From the cell containing the given text, extract its center point as [X, Y] coordinate. 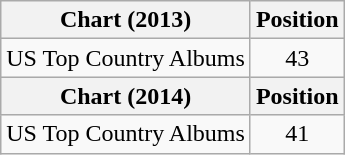
41 [297, 134]
Chart (2014) [126, 96]
Chart (2013) [126, 20]
43 [297, 58]
